Find where the given text appears and provide that cell's center as [X, Y] coordinate. 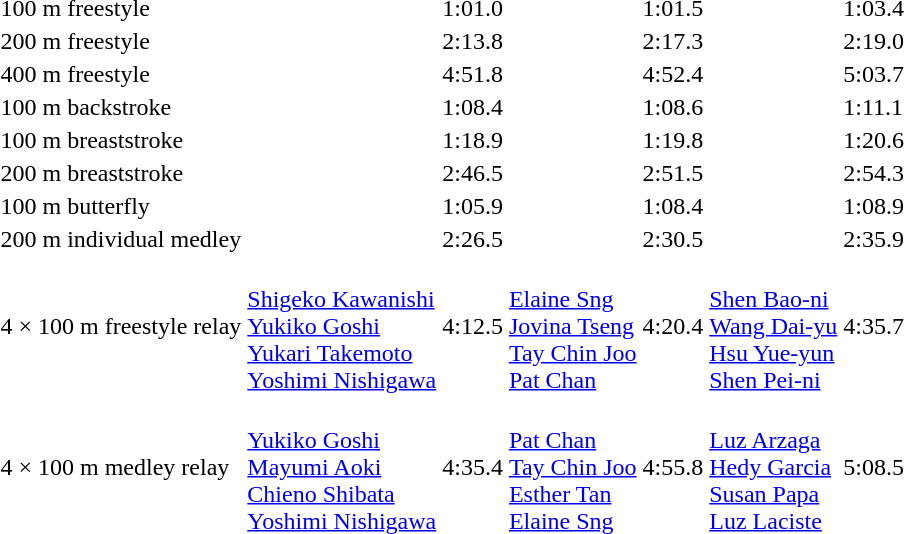
4:20.4 [673, 326]
1:19.8 [673, 140]
2:13.8 [473, 41]
1:08.6 [673, 107]
Shen Bao-niWang Dai-yuHsu Yue-yunShen Pei-ni [774, 326]
2:17.3 [673, 41]
Elaine SngJovina TsengTay Chin JooPat Chan [572, 326]
4:51.8 [473, 74]
1:18.9 [473, 140]
2:46.5 [473, 173]
2:30.5 [673, 239]
2:51.5 [673, 173]
1:05.9 [473, 206]
2:26.5 [473, 239]
Shigeko KawanishiYukiko GoshiYukari TakemotoYoshimi Nishigawa [342, 326]
4:52.4 [673, 74]
4:12.5 [473, 326]
